Pinpoint the cell where the given text exists, returning its (x, y) midpoint coordinate. 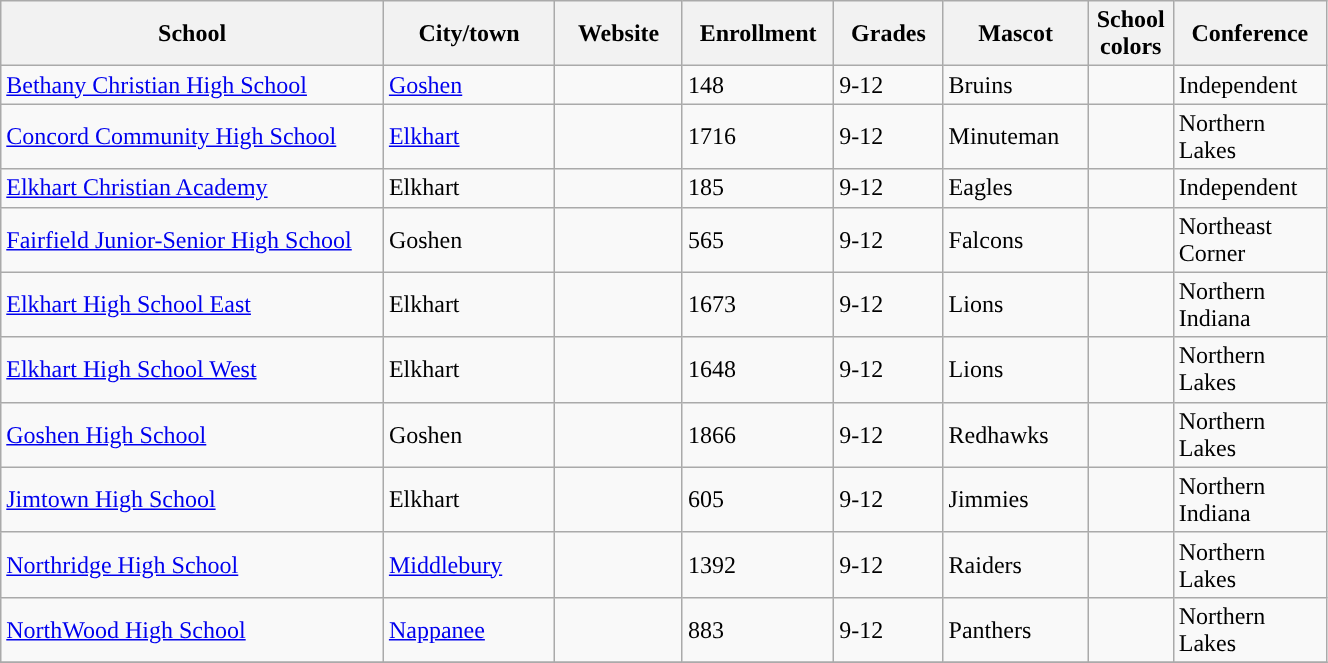
Jimmies (1016, 500)
Goshen High School (192, 434)
Elkhart High School West (192, 370)
Middlebury (468, 564)
Raiders (1016, 564)
School colors (1130, 34)
Bruins (1016, 85)
Redhawks (1016, 434)
Jimtown High School (192, 500)
Elkhart High School East (192, 304)
1673 (758, 304)
Northeast Corner (1250, 240)
Concord Community High School (192, 136)
1866 (758, 434)
565 (758, 240)
Minuteman (1016, 136)
Enrollment (758, 34)
NorthWood High School (192, 630)
185 (758, 188)
1716 (758, 136)
Mascot (1016, 34)
Nappanee (468, 630)
Fairfield Junior-Senior High School (192, 240)
Eagles (1016, 188)
Grades (888, 34)
City/town (468, 34)
School (192, 34)
Panthers (1016, 630)
Falcons (1016, 240)
Website (619, 34)
Bethany Christian High School (192, 85)
605 (758, 500)
1648 (758, 370)
1392 (758, 564)
883 (758, 630)
Conference (1250, 34)
148 (758, 85)
Elkhart Christian Academy (192, 188)
Northridge High School (192, 564)
